Scan for the cell matching the given text and deliver its (x, y) coordinate at center. 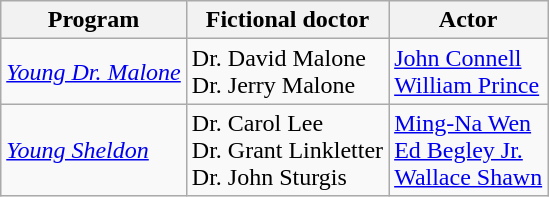
Dr. Carol LeeDr. Grant LinkletterDr. John Sturgis (287, 150)
John ConnellWilliam Prince (468, 72)
Fictional doctor (287, 20)
Young Dr. Malone (94, 72)
Young Sheldon (94, 150)
Program (94, 20)
Dr. David MaloneDr. Jerry Malone (287, 72)
Ming-Na WenEd Begley Jr.Wallace Shawn (468, 150)
Actor (468, 20)
